Identify which cell holds the provided text, then report its [X, Y] central coordinate. 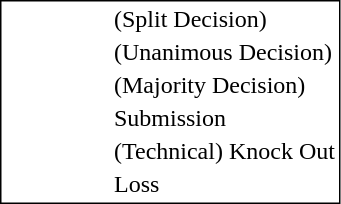
(Unanimous Decision) [224, 53]
(Majority Decision) [224, 85]
(Technical) Knock Out [224, 151]
(Split Decision) [224, 19]
Submission [224, 119]
Loss [224, 185]
